Determine the (x, y) coordinate at the center of the cell enclosing the given text.  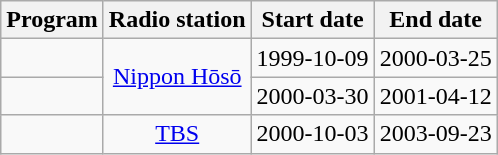
2000-03-25 (436, 58)
Start date (312, 20)
2001-04-12 (436, 96)
Nippon Hōsō (177, 77)
End date (436, 20)
Radio station (177, 20)
2003-09-23 (436, 134)
2000-03-30 (312, 96)
1999-10-09 (312, 58)
Program (52, 20)
TBS (177, 134)
2000-10-03 (312, 134)
